From the cell containing the given text, extract its center point as (X, Y) coordinate. 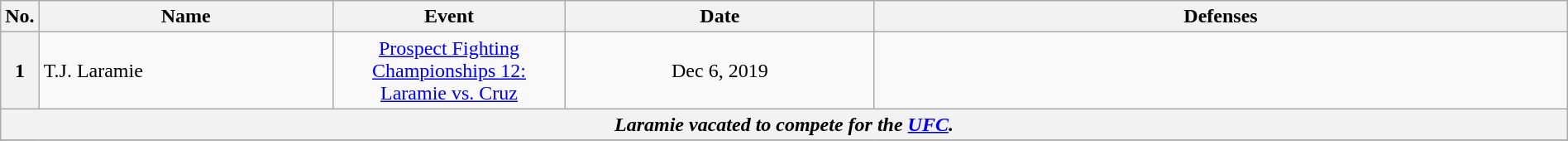
Laramie vacated to compete for the UFC. (784, 124)
Name (185, 17)
Date (719, 17)
Prospect Fighting Championships 12: Laramie vs. Cruz (449, 70)
Dec 6, 2019 (719, 70)
No. (20, 17)
1 (20, 70)
T.J. Laramie (185, 70)
Defenses (1221, 17)
Event (449, 17)
